For the text-containing cell, return its midpoint in [X, Y] coordinate format. 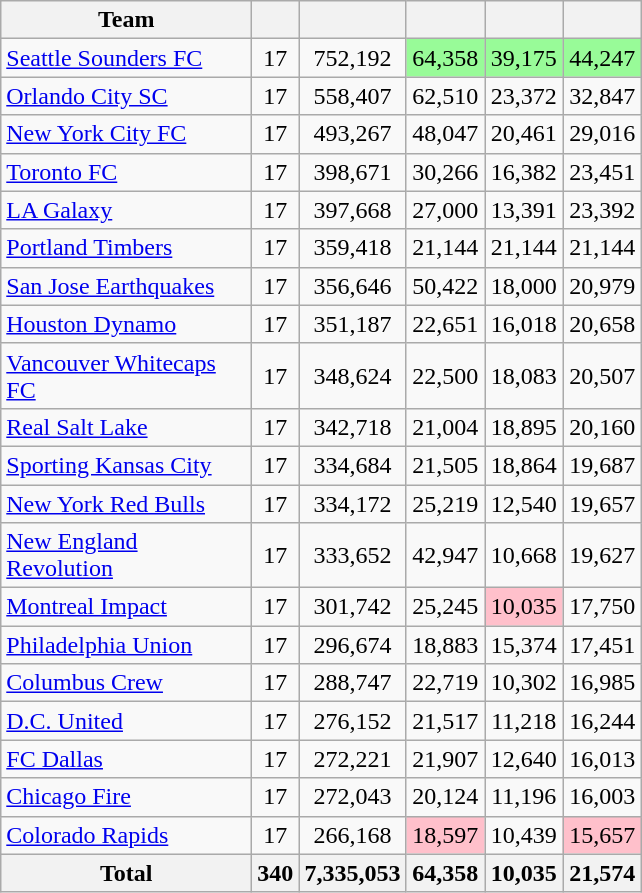
18,083 [524, 376]
16,985 [602, 683]
New England Revolution [126, 556]
13,391 [524, 210]
11,196 [524, 797]
15,657 [602, 835]
334,684 [352, 465]
32,847 [602, 96]
50,422 [446, 286]
22,719 [446, 683]
Vancouver Whitecaps FC [126, 376]
12,640 [524, 759]
29,016 [602, 134]
17,451 [602, 645]
558,407 [352, 96]
Total [126, 873]
21,517 [446, 721]
20,160 [602, 427]
272,221 [352, 759]
48,047 [446, 134]
23,392 [602, 210]
23,451 [602, 172]
7,335,053 [352, 873]
15,374 [524, 645]
398,671 [352, 172]
42,947 [446, 556]
296,674 [352, 645]
301,742 [352, 607]
21,505 [446, 465]
359,418 [352, 248]
752,192 [352, 58]
Seattle Sounders FC [126, 58]
272,043 [352, 797]
356,646 [352, 286]
39,175 [524, 58]
25,245 [446, 607]
Toronto FC [126, 172]
20,461 [524, 134]
493,267 [352, 134]
10,439 [524, 835]
10,668 [524, 556]
20,507 [602, 376]
342,718 [352, 427]
19,687 [602, 465]
16,003 [602, 797]
20,658 [602, 324]
FC Dallas [126, 759]
10,302 [524, 683]
Orlando City SC [126, 96]
22,500 [446, 376]
20,124 [446, 797]
18,883 [446, 645]
22,651 [446, 324]
18,864 [524, 465]
Sporting Kansas City [126, 465]
397,668 [352, 210]
27,000 [446, 210]
LA Galaxy [126, 210]
12,540 [524, 503]
New York Red Bulls [126, 503]
334,172 [352, 503]
340 [276, 873]
Columbus Crew [126, 683]
16,013 [602, 759]
Real Salt Lake [126, 427]
276,152 [352, 721]
Philadelphia Union [126, 645]
21,004 [446, 427]
17,750 [602, 607]
Team [126, 20]
11,218 [524, 721]
351,187 [352, 324]
18,895 [524, 427]
New York City FC [126, 134]
62,510 [446, 96]
Chicago Fire [126, 797]
18,000 [524, 286]
San Jose Earthquakes [126, 286]
333,652 [352, 556]
23,372 [524, 96]
Houston Dynamo [126, 324]
20,979 [602, 286]
19,627 [602, 556]
44,247 [602, 58]
288,747 [352, 683]
Colorado Rapids [126, 835]
266,168 [352, 835]
30,266 [446, 172]
19,657 [602, 503]
21,574 [602, 873]
16,382 [524, 172]
D.C. United [126, 721]
25,219 [446, 503]
348,624 [352, 376]
Portland Timbers [126, 248]
Montreal Impact [126, 607]
18,597 [446, 835]
16,018 [524, 324]
16,244 [602, 721]
21,907 [446, 759]
